Extract the (X, Y) coordinate from the center of the cell holding the provided text.  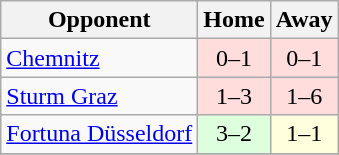
Home (234, 20)
1–1 (304, 134)
Opponent (100, 20)
Away (304, 20)
1–3 (234, 96)
Chemnitz (100, 58)
Fortuna Düsseldorf (100, 134)
1–6 (304, 96)
3–2 (234, 134)
Sturm Graz (100, 96)
